Scan for the cell matching the given text and deliver its [X, Y] coordinate at center. 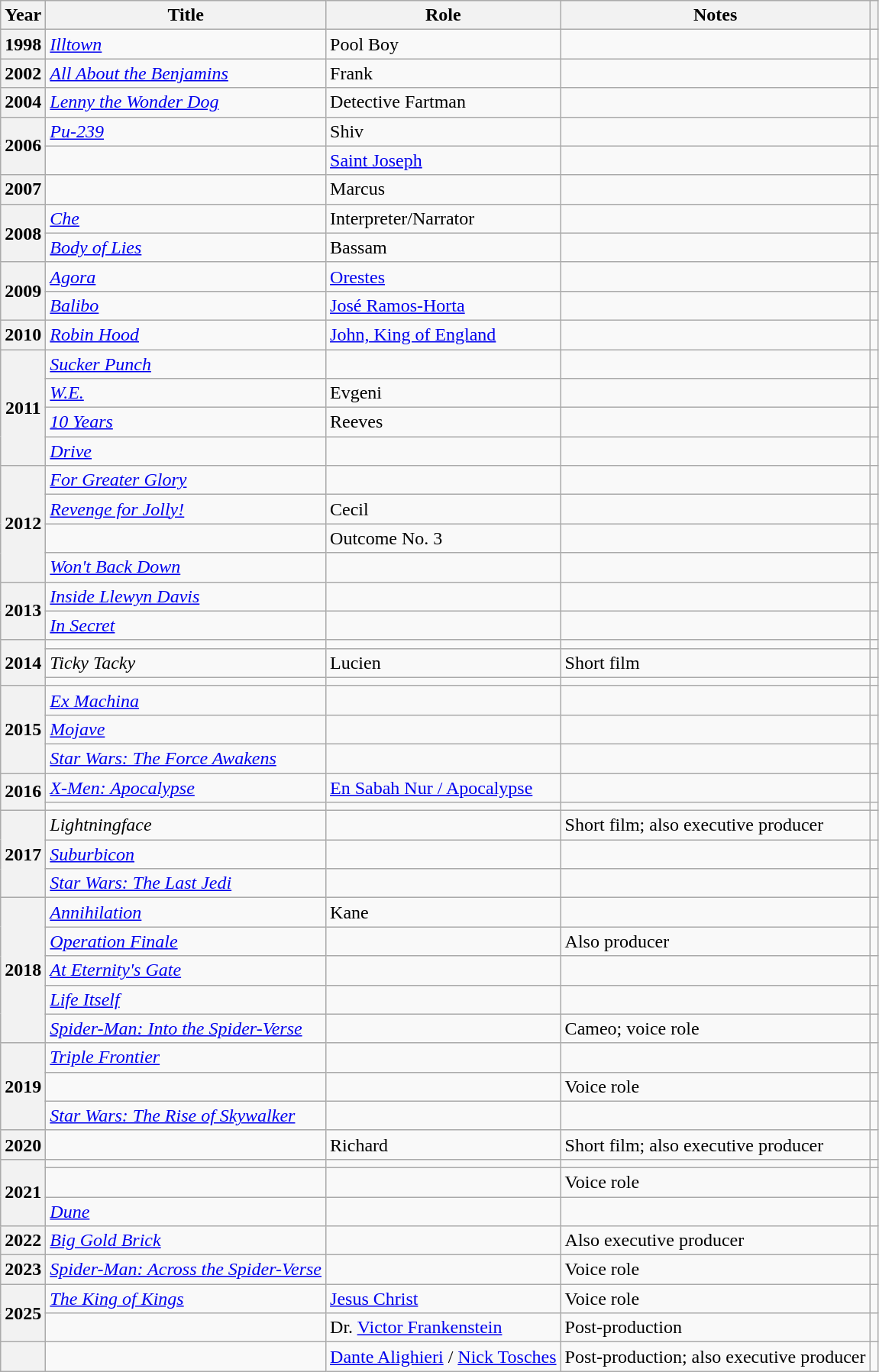
At Eternity's Gate [186, 970]
Operation Finale [186, 941]
The King of Kings [186, 1299]
Revenge for Jolly! [186, 509]
Jesus Christ [444, 1299]
All About the Benjamins [186, 73]
Spider-Man: Across the Spider-Verse [186, 1270]
Lightningface [186, 825]
Agora [186, 276]
Notes [715, 15]
Body of Lies [186, 247]
In Secret [186, 625]
1998 [23, 44]
Saint Joseph [444, 160]
Marcus [444, 189]
2012 [23, 524]
Dune [186, 1212]
Also executive producer [715, 1241]
Life Itself [186, 999]
Star Wars: The Rise of Skywalker [186, 1115]
2021 [23, 1193]
2023 [23, 1270]
Richard [444, 1144]
Spider-Man: Into the Spider-Verse [186, 1028]
Illtown [186, 44]
Drive [186, 451]
X-Men: Apocalypse [186, 787]
Star Wars: The Force Awakens [186, 758]
Reeves [444, 422]
Star Wars: The Last Jedi [186, 883]
Ex Machina [186, 700]
Dr. Victor Frankenstein [444, 1328]
Mojave [186, 729]
Also producer [715, 941]
2016 [23, 791]
For Greater Glory [186, 480]
2019 [23, 1086]
Interpreter/Narrator [444, 218]
Short film [715, 663]
Frank [444, 73]
Pu-239 [186, 131]
Che [186, 218]
Ticky Tacky [186, 663]
Suburbicon [186, 854]
Big Gold Brick [186, 1241]
2002 [23, 73]
2022 [23, 1241]
2020 [23, 1144]
En Sabah Nur / Apocalypse [444, 787]
2015 [23, 729]
Shiv [444, 131]
Orestes [444, 276]
Sucker Punch [186, 364]
2014 [23, 663]
Outcome No. 3 [444, 538]
2017 [23, 854]
2009 [23, 291]
2008 [23, 233]
2025 [23, 1313]
Lucien [444, 663]
Bassam [444, 247]
Annihilation [186, 912]
Evgeni [444, 393]
John, King of England [444, 334]
2011 [23, 408]
Won't Back Down [186, 567]
Kane [444, 912]
Pool Boy [444, 44]
Title [186, 15]
Role [444, 15]
Detective Fartman [444, 102]
2010 [23, 334]
Year [23, 15]
Post-production [715, 1328]
Cecil [444, 509]
Balibo [186, 305]
Lenny the Wonder Dog [186, 102]
Robin Hood [186, 334]
2006 [23, 146]
2007 [23, 189]
Triple Frontier [186, 1057]
2018 [23, 970]
2013 [23, 611]
W.E. [186, 393]
Cameo; voice role [715, 1028]
Inside Llewyn Davis [186, 596]
José Ramos-Horta [444, 305]
2004 [23, 102]
Post-production; also executive producer [715, 1357]
10 Years [186, 422]
Dante Alighieri / Nick Tosches [444, 1357]
